Determine the [X, Y] coordinate at the center of the cell enclosing the given text.  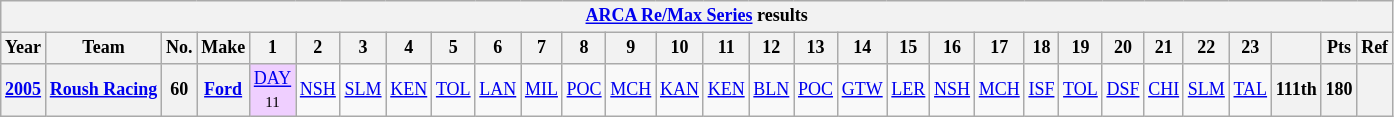
20 [1123, 48]
KAN [680, 90]
DSF [1123, 90]
111th [1296, 90]
ISF [1042, 90]
Make [224, 48]
14 [862, 48]
13 [816, 48]
60 [180, 90]
5 [454, 48]
LER [908, 90]
TAL [1250, 90]
DAY11 [272, 90]
9 [631, 48]
22 [1206, 48]
2005 [24, 90]
10 [680, 48]
Year [24, 48]
12 [772, 48]
LAN [498, 90]
15 [908, 48]
19 [1080, 48]
1 [272, 48]
Roush Racing [103, 90]
ARCA Re/Max Series results [697, 16]
Ref [1375, 48]
Ford [224, 90]
GTW [862, 90]
6 [498, 48]
7 [542, 48]
23 [1250, 48]
Pts [1339, 48]
Team [103, 48]
CHI [1164, 90]
3 [363, 48]
17 [999, 48]
4 [409, 48]
11 [726, 48]
180 [1339, 90]
8 [584, 48]
BLN [772, 90]
16 [952, 48]
18 [1042, 48]
MIL [542, 90]
2 [318, 48]
No. [180, 48]
21 [1164, 48]
